Pinpoint the cell where the given text exists, returning its (X, Y) midpoint coordinate. 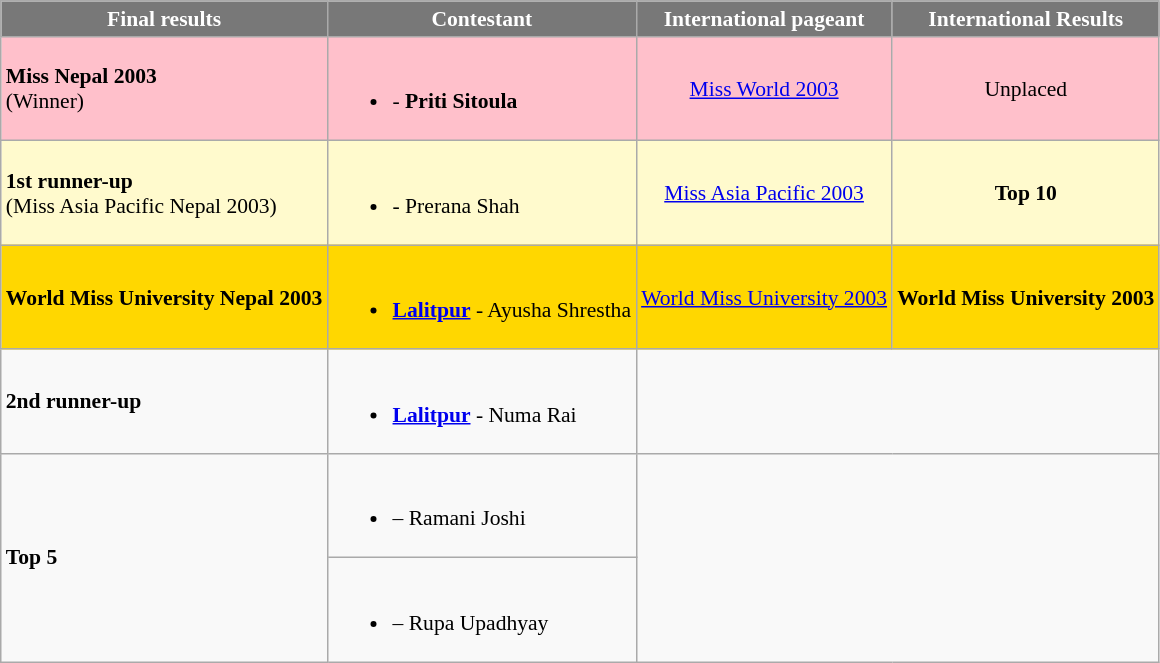
Miss Nepal 2003(Winner) (164, 89)
International pageant (764, 19)
1st runner-up (Miss Asia Pacific Nepal 2003) (164, 193)
World Miss University Nepal 2003 (164, 297)
International Results (1026, 19)
Miss Asia Pacific 2003 (764, 193)
- Prerana Shah (482, 193)
Lalitpur - Numa Rai (482, 402)
Top 10 (1026, 193)
– Ramani Joshi (482, 506)
Lalitpur - Ayusha Shrestha (482, 297)
Contestant (482, 19)
Top 5 (164, 558)
Final results (164, 19)
Unplaced (1026, 89)
Miss World 2003 (764, 89)
2nd runner-up (164, 402)
- Priti Sitoula (482, 89)
– Rupa Upadhyay (482, 610)
